From the cell containing the given text, extract its center point as [x, y] coordinate. 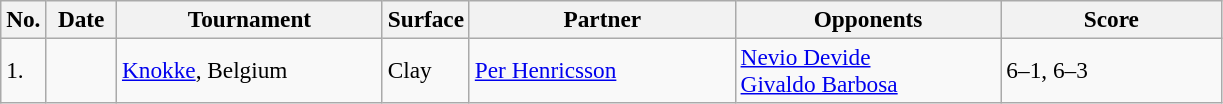
Knokke, Belgium [250, 70]
Nevio Devide Givaldo Barbosa [868, 70]
1. [24, 70]
Clay [426, 70]
Opponents [868, 19]
Per Henricsson [602, 70]
6–1, 6–3 [1112, 70]
Score [1112, 19]
No. [24, 19]
Tournament [250, 19]
Surface [426, 19]
Date [82, 19]
Partner [602, 19]
